Identify which cell holds the provided text, then report its [X, Y] central coordinate. 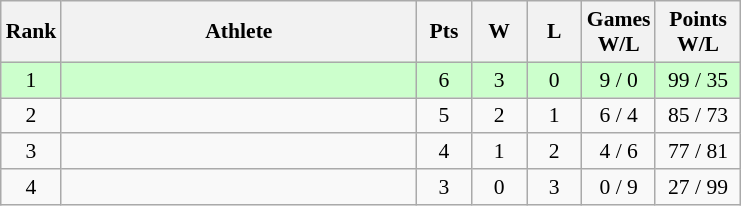
9 / 0 [619, 80]
85 / 73 [698, 116]
0 / 9 [619, 187]
W [500, 32]
6 / 4 [619, 116]
Rank [32, 32]
L [554, 32]
5 [444, 116]
Pts [444, 32]
99 / 35 [698, 80]
6 [444, 80]
PointsW/L [698, 32]
GamesW/L [619, 32]
27 / 99 [698, 187]
Athlete [238, 32]
77 / 81 [698, 152]
4 / 6 [619, 152]
